Pinpoint the cell where the given text exists, returning its (X, Y) midpoint coordinate. 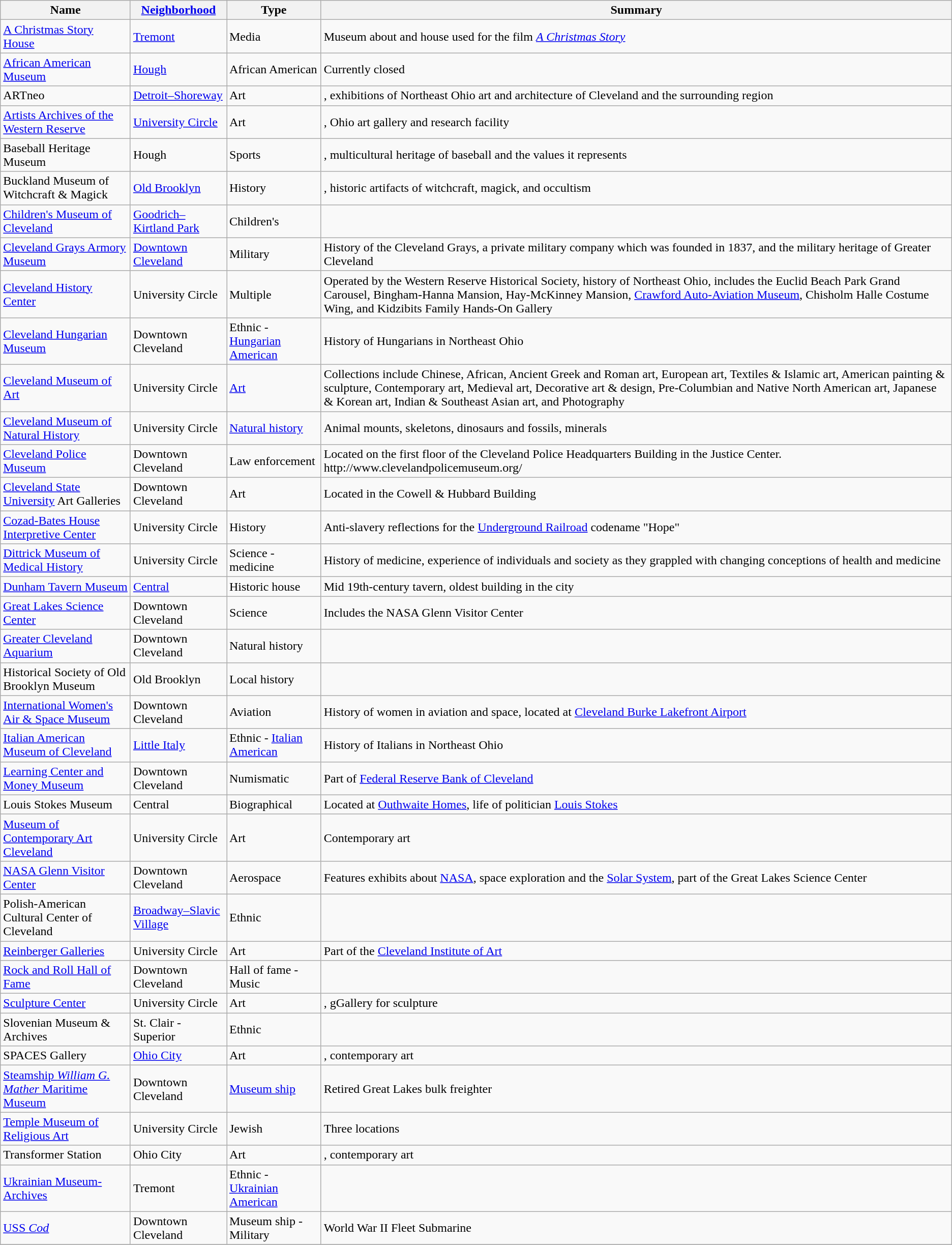
Jewish (274, 1128)
Temple Museum of Religious Art (66, 1128)
Cleveland Hungarian Museum (66, 341)
Cleveland State University Art Galleries (66, 495)
Biographical (274, 804)
Located at Outhwaite Homes, life of politician Louis Stokes (636, 804)
Sculpture Center (66, 1003)
Broadway–Slavic Village (178, 917)
Currently closed (636, 69)
Animal mounts, skeletons, dinosaurs and fossils, minerals (636, 427)
, Ohio art gallery and research facility (636, 122)
Mid 19th-century tavern, oldest building in the city (636, 587)
History of medicine, experience of individuals and society as they grappled with changing conceptions of health and medicine (636, 561)
Historic house (274, 587)
Hall of fame - Music (274, 977)
Children's Museum of Cleveland (66, 221)
Goodrich–Kirtland Park (178, 221)
African American (274, 69)
Summary (636, 10)
Contemporary art (636, 837)
Museum ship - Military (274, 1228)
Learning Center and Money Museum (66, 778)
USS Cod (66, 1228)
Located in the Cowell & Hubbard Building (636, 495)
Ethnic - Ukrainian American (274, 1188)
Aviation (274, 712)
Dunham Tavern Museum (66, 587)
Anti-slavery reflections for the Underground Railroad codename "Hope" (636, 527)
Cleveland Police Museum (66, 461)
History of Italians in Northeast Ohio (636, 745)
Includes the NASA Glenn Visitor Center (636, 613)
Artists Archives of the Western Reserve (66, 122)
Detroit–Shoreway (178, 96)
Retired Great Lakes bulk freighter (636, 1089)
History of Hungarians in Northeast Ohio (636, 341)
History of the Cleveland Grays, a private military company which was founded in 1837, and the military heritage of Greater Cleveland (636, 254)
Sports (274, 155)
Law enforcement (274, 461)
Cleveland Museum of Art (66, 388)
Ukrainian Museum-Archives (66, 1188)
Features exhibits about NASA, space exploration and the Solar System, part of the Great Lakes Science Center (636, 877)
ARTneo (66, 96)
Louis Stokes Museum (66, 804)
SPACES Gallery (66, 1056)
Aerospace (274, 877)
Museum about and house used for the film A Christmas Story (636, 37)
Cleveland History Center (66, 294)
Greater Cleveland Aquarium (66, 646)
African American Museum (66, 69)
History of women in aviation and space, located at Cleveland Burke Lakefront Airport (636, 712)
Type (274, 10)
Rock and Roll Hall of Fame (66, 977)
Historical Society of Old Brooklyn Museum (66, 679)
Ethnic - Hungarian American (274, 341)
A Christmas Story House (66, 37)
, gGallery for sculpture (636, 1003)
Three locations (636, 1128)
Reinberger Galleries (66, 951)
Children's (274, 221)
Part of the Cleveland Institute of Art (636, 951)
, historic artifacts of witchcraft, magick, and occultism (636, 188)
Italian American Museum of Cleveland (66, 745)
Polish-American Cultural Center of Cleveland (66, 917)
Little Italy (178, 745)
Buckland Museum of Witchcraft & Magick (66, 188)
World War II Fleet Submarine (636, 1228)
Name (66, 10)
International Women's Air & Space Museum (66, 712)
Cleveland Museum of Natural History (66, 427)
NASA Glenn Visitor Center (66, 877)
Museum ship (274, 1089)
Local history (274, 679)
Slovenian Museum & Archives (66, 1030)
Cozad-Bates House Interpretive Center (66, 527)
Steamship William G. Mather Maritime Museum (66, 1089)
Science - medicine (274, 561)
Museum of Contemporary Art Cleveland (66, 837)
Baseball Heritage Museum (66, 155)
Multiple (274, 294)
, exhibitions of Northeast Ohio art and architecture of Cleveland and the surrounding region (636, 96)
, multicultural heritage of baseball and the values it represents (636, 155)
Neighborhood (178, 10)
St. Clair - Superior (178, 1030)
Dittrick Museum of Medical History (66, 561)
Transformer Station (66, 1155)
Part of Federal Reserve Bank of Cleveland (636, 778)
Science (274, 613)
Ethnic - Italian American (274, 745)
Numismatic (274, 778)
Located on the first floor of the Cleveland Police Headquarters Building in the Justice Center. http://www.clevelandpolicemuseum.org/ (636, 461)
Great Lakes Science Center (66, 613)
Media (274, 37)
Cleveland Grays Armory Museum (66, 254)
Military (274, 254)
